Locate the cell with the specified text and output its (X, Y) center coordinate. 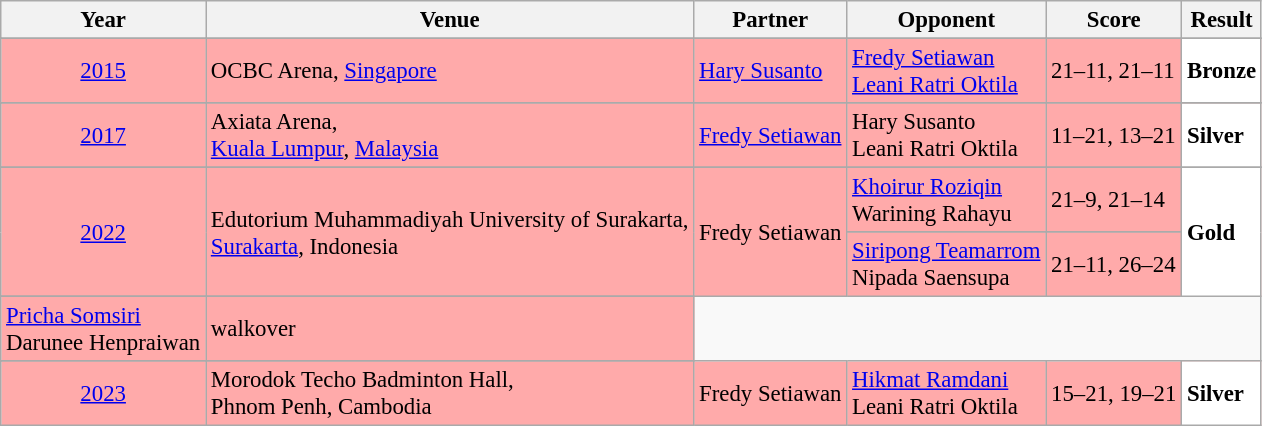
2015 (104, 72)
Khoirur Roziqin Warining Rahayu (946, 200)
2022 (104, 232)
Hary Susanto (770, 72)
Result (1222, 20)
Pricha Somsiri Darunee Henpraiwan (104, 330)
Bronze (1222, 72)
Fredy Setiawan Leani Ratri Oktila (946, 72)
Gold (1222, 232)
OCBC Arena, Singapore (450, 72)
21–11, 21–11 (1114, 72)
21–11, 26–24 (1114, 264)
Edutorium Muhammadiyah University of Surakarta,Surakarta, Indonesia (450, 232)
Score (1114, 20)
21–9, 21–14 (1114, 200)
11–21, 13–21 (1114, 136)
Venue (450, 20)
Partner (770, 20)
Siripong Teamarrom Nipada Saensupa (946, 264)
Hary Susanto Leani Ratri Oktila (946, 136)
walkover (450, 330)
Year (104, 20)
Silver (1222, 136)
2017 (104, 136)
Opponent (946, 20)
Axiata Arena,Kuala Lumpur, Malaysia (450, 136)
